Locate the cell with the specified text and output its (X, Y) center coordinate. 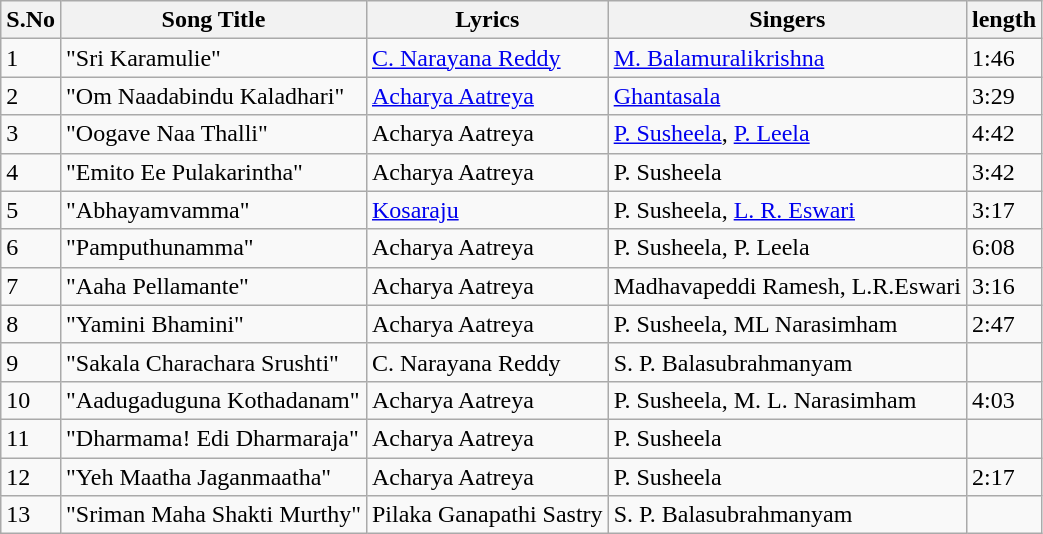
P. Susheela, M. L. Narasimham (787, 400)
4:42 (1004, 134)
6 (31, 248)
3:29 (1004, 96)
6:08 (1004, 248)
"Emito Ee Pulakarintha" (213, 172)
2:17 (1004, 477)
2:47 (1004, 324)
Pilaka Ganapathi Sastry (487, 515)
8 (31, 324)
"Pamputhunamma" (213, 248)
13 (31, 515)
Kosaraju (487, 210)
"Sri Karamulie" (213, 58)
9 (31, 362)
M. Balamuralikrishna (787, 58)
"Abhayamvamma" (213, 210)
3 (31, 134)
1:46 (1004, 58)
"Oogave Naa Thalli" (213, 134)
1 (31, 58)
10 (31, 400)
Song Title (213, 20)
"Aaha Pellamante" (213, 286)
P. Susheela, L. R. Eswari (787, 210)
"Yamini Bhamini" (213, 324)
4 (31, 172)
3:17 (1004, 210)
3:16 (1004, 286)
"Sakala Charachara Srushti" (213, 362)
5 (31, 210)
"Sriman Maha Shakti Murthy" (213, 515)
S.No (31, 20)
3:42 (1004, 172)
Singers (787, 20)
7 (31, 286)
Ghantasala (787, 96)
4:03 (1004, 400)
12 (31, 477)
"Aadugaduguna Kothadanam" (213, 400)
length (1004, 20)
Lyrics (487, 20)
P. Susheela, ML Narasimham (787, 324)
2 (31, 96)
"Om Naadabindu Kaladhari" (213, 96)
11 (31, 438)
"Dharmama! Edi Dharmaraja" (213, 438)
Madhavapeddi Ramesh, L.R.Eswari (787, 286)
"Yeh Maatha Jaganmaatha" (213, 477)
